Search for the cell housing the specified text and yield its [x, y] center coordinate. 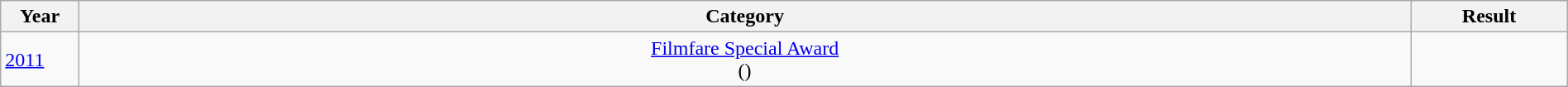
Year [40, 17]
Result [1489, 17]
2011 [40, 60]
Category [744, 17]
Filmfare Special Award () [744, 60]
